Return the (x, y) coordinate for the center point of the cell that contains the specified text.  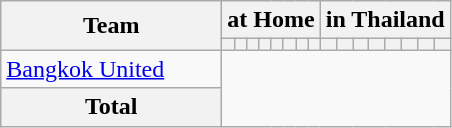
Bangkok United (112, 69)
Total (112, 107)
in Thailand (385, 20)
Team (112, 26)
at Home (271, 20)
